Pinpoint the cell where the given text exists, returning its [x, y] midpoint coordinate. 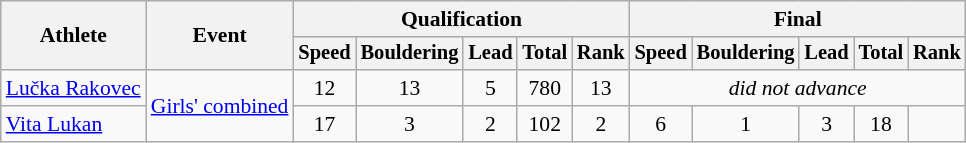
Final [798, 19]
17 [324, 124]
780 [544, 88]
did not advance [798, 88]
102 [544, 124]
Lučka Rakovec [74, 88]
18 [882, 124]
5 [490, 88]
1 [746, 124]
Vita Lukan [74, 124]
Qualification [461, 19]
12 [324, 88]
Girls' combined [220, 106]
Athlete [74, 36]
Event [220, 36]
6 [661, 124]
